Locate the cell with the specified text and output its (X, Y) center coordinate. 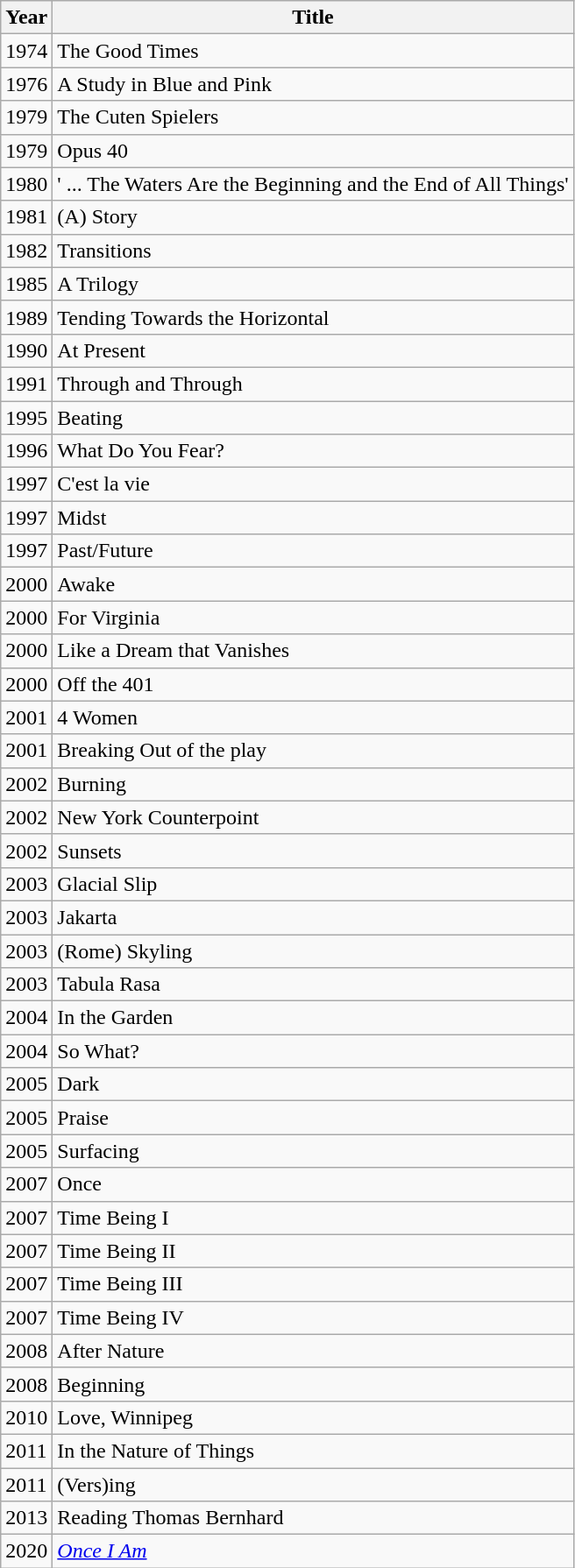
(Vers)ing (313, 1485)
Tending Towards the Horizontal (313, 317)
Opus 40 (313, 151)
1989 (26, 317)
Love, Winnipeg (313, 1417)
Beating (313, 418)
Once (313, 1184)
' ... The Waters Are the Beginning and the End of All Things' (313, 184)
Title (313, 18)
2013 (26, 1518)
1981 (26, 217)
The Good Times (313, 51)
1991 (26, 384)
1974 (26, 51)
Sunsets (313, 851)
1996 (26, 451)
Once I Am (313, 1551)
(Rome) Skyling (313, 950)
Through and Through (313, 384)
C'est la vie (313, 484)
In the Nature of Things (313, 1451)
Year (26, 18)
After Nature (313, 1351)
A Study in Blue and Pink (313, 84)
4 Women (313, 717)
Breaking Out of the play (313, 751)
2010 (26, 1417)
In the Garden (313, 1018)
The Cuten Spielers (313, 117)
Beginning (313, 1384)
Tabula Rasa (313, 985)
Jakarta (313, 917)
1995 (26, 418)
For Virginia (313, 618)
Reading Thomas Bernhard (313, 1518)
1980 (26, 184)
Time Being IV (313, 1317)
Burning (313, 784)
Time Being I (313, 1218)
2020 (26, 1551)
1982 (26, 251)
So What? (313, 1051)
Time Being III (313, 1284)
A Trilogy (313, 284)
Transitions (313, 251)
What Do You Fear? (313, 451)
Time Being II (313, 1251)
1985 (26, 284)
Past/Future (313, 551)
(A) Story (313, 217)
Praise (313, 1118)
Off the 401 (313, 684)
Glacial Slip (313, 884)
1976 (26, 84)
Dark (313, 1084)
1990 (26, 350)
Awake (313, 584)
Midst (313, 518)
Surfacing (313, 1151)
At Present (313, 350)
New York Counterpoint (313, 817)
Like a Dream that Vanishes (313, 651)
